Extract the [X, Y] coordinate from the center of the cell holding the provided text.  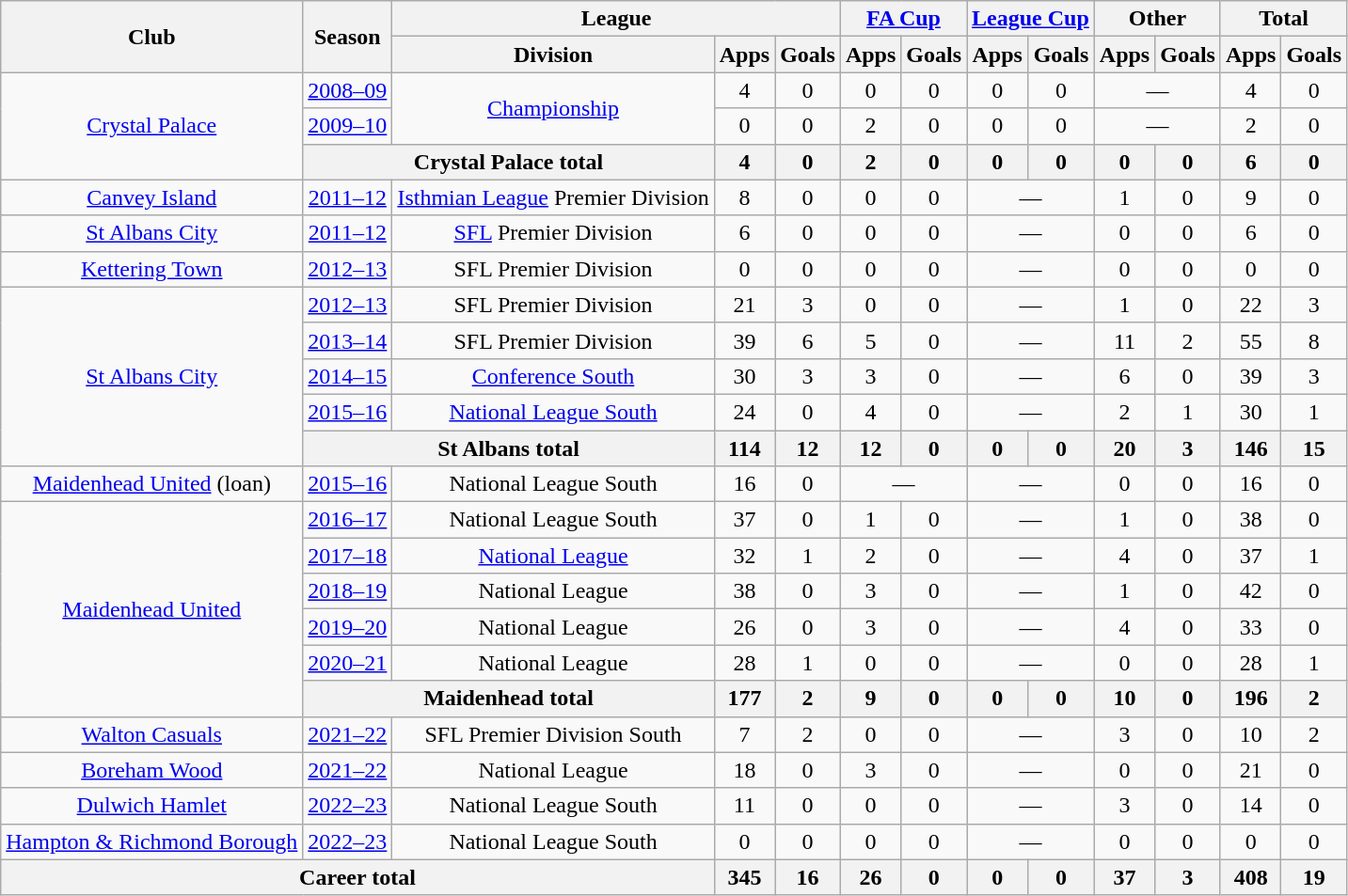
2014–15 [348, 376]
Crystal Palace total [508, 162]
Kettering Town [152, 269]
Maidenhead United [152, 609]
408 [1250, 877]
2020–21 [348, 663]
146 [1250, 448]
Conference South [553, 376]
Club [152, 37]
24 [744, 412]
20 [1124, 448]
SFL Premier Division South [553, 734]
Dulwich Hamlet [152, 806]
177 [744, 699]
22 [1250, 305]
2016–17 [348, 520]
Season [348, 37]
Hampton & Richmond Borough [152, 841]
Career total [357, 877]
18 [744, 770]
Maidenhead United (loan) [152, 484]
Walton Casuals [152, 734]
League [617, 19]
5 [870, 340]
2008–09 [348, 90]
345 [744, 877]
2019–20 [348, 627]
FA Cup [903, 19]
196 [1250, 699]
Isthmian League Premier Division [553, 197]
15 [1314, 448]
2009–10 [348, 126]
Other [1157, 19]
Crystal Palace [152, 126]
14 [1250, 806]
2018–19 [348, 591]
42 [1250, 591]
114 [744, 448]
Canvey Island [152, 197]
55 [1250, 340]
Total [1283, 19]
7 [744, 734]
2017–18 [348, 556]
Maidenhead total [508, 699]
Championship [553, 108]
33 [1250, 627]
19 [1314, 877]
32 [744, 556]
2013–14 [348, 340]
League Cup [1031, 19]
Division [553, 55]
Boreham Wood [152, 770]
St Albans total [508, 448]
